Extract the [x, y] coordinate from the center of the cell holding the provided text.  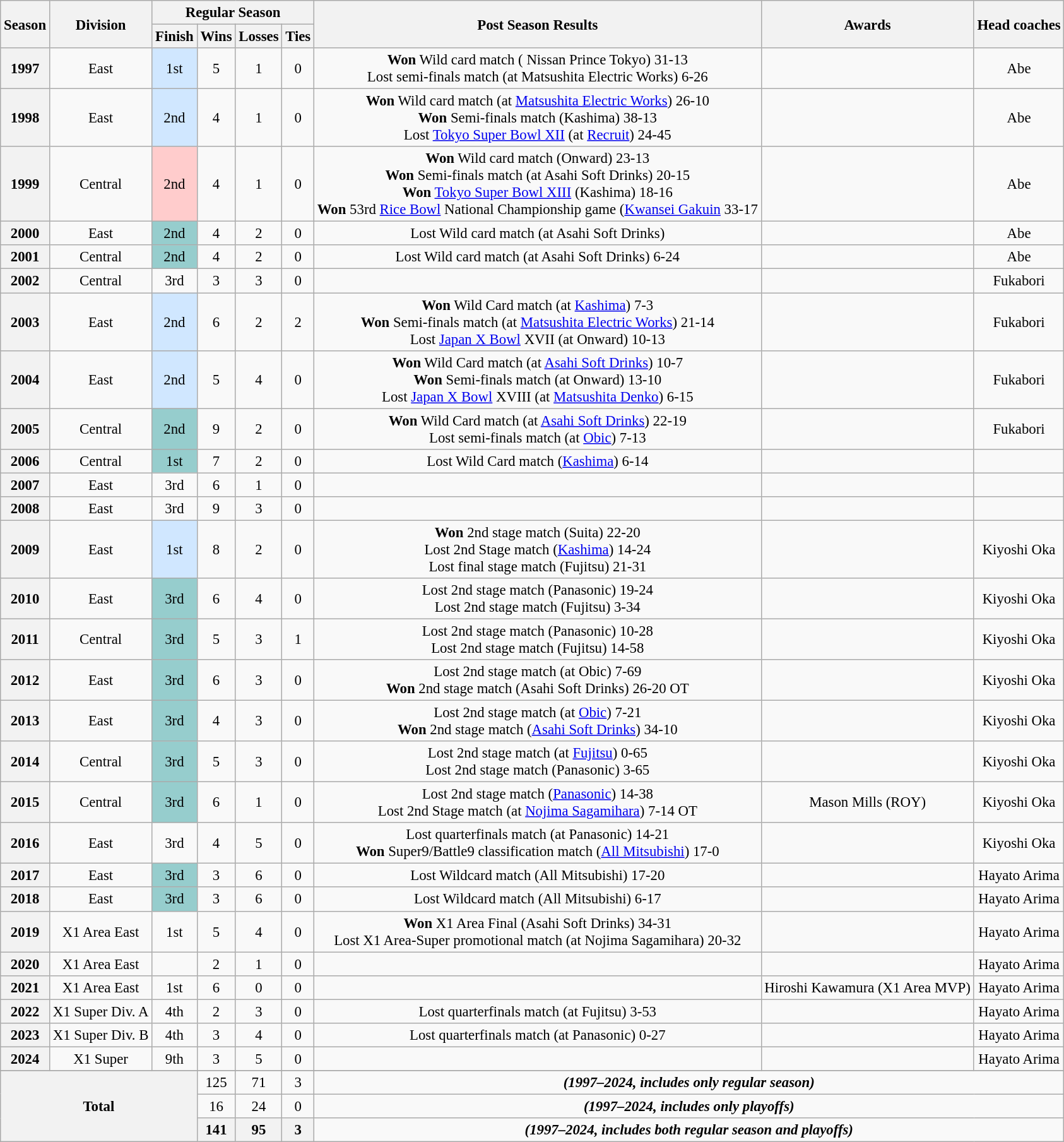
2005 [25, 429]
2023 [25, 1035]
2019 [25, 932]
Lost 2nd stage match (at Obic) 7-69Won 2nd stage match (Asahi Soft Drinks) 26-20 OT [538, 681]
Division [100, 24]
7 [216, 461]
Wins [216, 37]
Lost quarterfinals match (at Panasonic) 0-27 [538, 1035]
Lost Wild Card match (Kashima) 6-14 [538, 461]
Lost 2nd stage match (Panasonic) 14-38Lost 2nd Stage match (at Nojima Sagamihara) 7-14 OT [538, 803]
Lost quarterfinals match (at Fujitsu) 3-53 [538, 1011]
2021 [25, 987]
2013 [25, 721]
Total [98, 1106]
Lost 2nd stage match (Panasonic) 19-24 Lost 2nd stage match (Fujitsu) 3-34 [538, 598]
(1997–2024, includes only regular season) [689, 1083]
Lost 2nd stage match (Panasonic) 10-28Lost 2nd stage match (Fujitsu) 14-58 [538, 639]
2011 [25, 639]
8 [216, 549]
Lost Wild card match (at Asahi Soft Drinks) [538, 234]
2016 [25, 843]
16 [216, 1106]
Post Season Results [538, 24]
Season [25, 24]
Won Wild Card match (at Kashima) 7-3Won Semi-finals match (at Matsushita Electric Works) 21-14Lost Japan X Bowl XVII (at Onward) 10-13 [538, 322]
1997 [25, 68]
Won Wild card match (at Matsushita Electric Works) 26-10Won Semi-finals match (Kashima) 38-13Lost Tokyo Super Bowl XII (at Recruit) 24-45 [538, 118]
Losses [259, 37]
2024 [25, 1059]
95 [259, 1130]
1999 [25, 184]
2009 [25, 549]
2020 [25, 964]
Won Wild Card match (at Asahi Soft Drinks) 22-19Lost semi-finals match (at Obic) 7-13 [538, 429]
Lost Wild card match (at Asahi Soft Drinks) 6-24 [538, 257]
X1 Super Div. B [100, 1035]
2004 [25, 379]
Ties [298, 37]
71 [259, 1083]
Regular Season [233, 13]
Lost Wildcard match (All Mitsubishi) 17-20 [538, 876]
2006 [25, 461]
2018 [25, 900]
2012 [25, 681]
1998 [25, 118]
2015 [25, 803]
2002 [25, 281]
Won Wild Card match (at Asahi Soft Drinks) 10-7Won Semi-finals match (at Onward) 13-10Lost Japan X Bowl XVIII (at Matsushita Denko) 6-15 [538, 379]
Awards [867, 24]
Won 2nd stage match (Suita) 22-20Lost 2nd Stage match (Kashima) 14-24Lost final stage match (Fujitsu) 21-31 [538, 549]
2003 [25, 322]
Hiroshi Kawamura (X1 Area MVP) [867, 987]
Lost Wildcard match (All Mitsubishi) 6-17 [538, 900]
125 [216, 1083]
2008 [25, 509]
Finish [174, 37]
Won X1 Area Final (Asahi Soft Drinks) 34-31Lost X1 Area-Super promotional match (at Nojima Sagamihara) 20-32 [538, 932]
2007 [25, 485]
2014 [25, 761]
X1 Super Div. A [100, 1011]
(1997–2024, includes both regular season and playoffs) [689, 1130]
Head coaches [1019, 24]
(1997–2024, includes only playoffs) [689, 1106]
9th [174, 1059]
Won Wild card match ( Nissan Prince Tokyo) 31-13Lost semi-finals match (at Matsushita Electric Works) 6-26 [538, 68]
2000 [25, 234]
Mason Mills (ROY) [867, 803]
2010 [25, 598]
X1 Super [100, 1059]
Lost 2nd stage match (at Fujitsu) 0-65Lost 2nd stage match (Panasonic) 3-65 [538, 761]
2022 [25, 1011]
Lost quarterfinals match (at Panasonic) 14-21Won Super9/Battle9 classification match (All Mitsubishi) 17-0 [538, 843]
2001 [25, 257]
2017 [25, 876]
24 [259, 1106]
Lost 2nd stage match (at Obic) 7-21Won 2nd stage match (Asahi Soft Drinks) 34-10 [538, 721]
141 [216, 1130]
